Output the [x, y] coordinate of the center of the cell containing the given text.  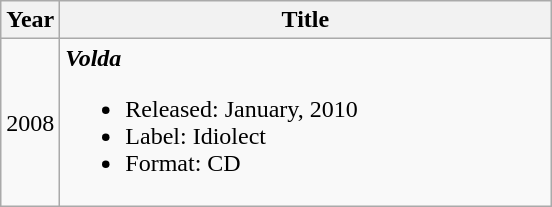
2008 [30, 122]
VoldaReleased: January, 2010Label: Idiolect Format: CD [306, 122]
Title [306, 20]
Year [30, 20]
